Pinpoint the cell where the given text exists, returning its [x, y] midpoint coordinate. 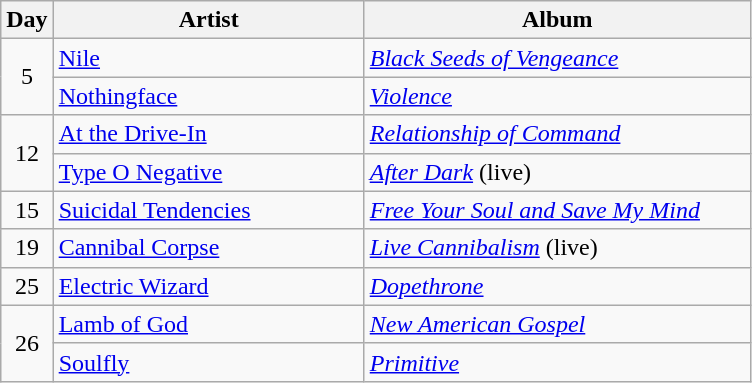
Nothingface [208, 96]
12 [27, 153]
Primitive [557, 362]
25 [27, 286]
Electric Wizard [208, 286]
Day [27, 20]
Album [557, 20]
New American Gospel [557, 324]
Free Your Soul and Save My Mind [557, 210]
26 [27, 343]
Black Seeds of Vengeance [557, 58]
After Dark (live) [557, 172]
19 [27, 248]
Violence [557, 96]
Type O Negative [208, 172]
Suicidal Tendencies [208, 210]
5 [27, 77]
Lamb of God [208, 324]
Live Cannibalism (live) [557, 248]
Artist [208, 20]
Soulfly [208, 362]
At the Drive-In [208, 134]
Nile [208, 58]
Relationship of Command [557, 134]
15 [27, 210]
Cannibal Corpse [208, 248]
Dopethrone [557, 286]
